Provide the (x, y) coordinate of the cell's center where the given text is located.  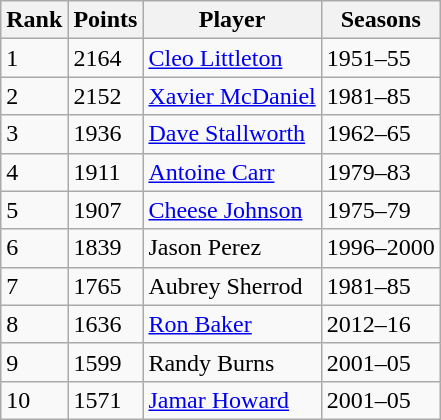
1962–65 (380, 134)
3 (34, 134)
Ron Baker (232, 324)
Cleo Littleton (232, 58)
Antoine Carr (232, 172)
1979–83 (380, 172)
1839 (106, 248)
1996–2000 (380, 248)
8 (34, 324)
1911 (106, 172)
1636 (106, 324)
1951–55 (380, 58)
Jamar Howard (232, 400)
10 (34, 400)
2 (34, 96)
1 (34, 58)
Jason Perez (232, 248)
1765 (106, 286)
2012–16 (380, 324)
Player (232, 20)
Seasons (380, 20)
Points (106, 20)
9 (34, 362)
1936 (106, 134)
Rank (34, 20)
1599 (106, 362)
2164 (106, 58)
5 (34, 210)
6 (34, 248)
Cheese Johnson (232, 210)
Dave Stallworth (232, 134)
1975–79 (380, 210)
1907 (106, 210)
2152 (106, 96)
7 (34, 286)
1571 (106, 400)
Randy Burns (232, 362)
Xavier McDaniel (232, 96)
4 (34, 172)
Aubrey Sherrod (232, 286)
